Provide the [x, y] coordinate of the cell's center where the given text is located.  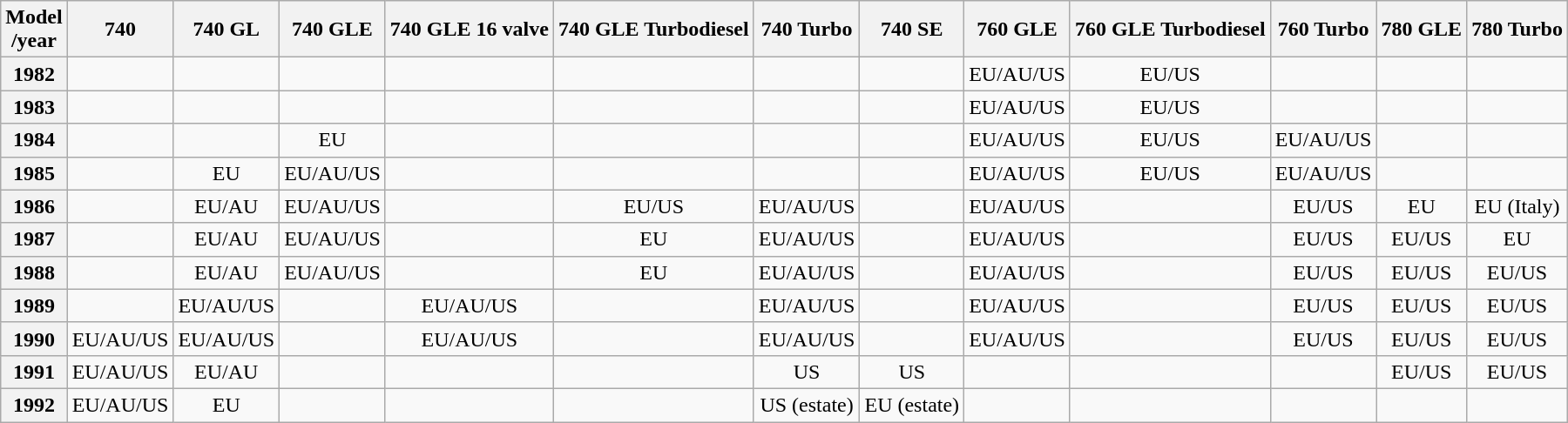
760 Turbo [1323, 30]
1988 [34, 272]
780 Turbo [1517, 30]
760 GLE Turbodiesel [1170, 30]
1984 [34, 140]
740 [120, 30]
1989 [34, 305]
EU (estate) [912, 405]
US (estate) [807, 405]
740 GL [226, 30]
760 GLE [1017, 30]
EU (Italy) [1517, 206]
1986 [34, 206]
740 GLE 16 valve [469, 30]
1990 [34, 339]
Model/year [34, 30]
740 Turbo [807, 30]
740 GLE Turbodiesel [653, 30]
1985 [34, 173]
1987 [34, 239]
1983 [34, 107]
780 GLE [1422, 30]
1992 [34, 405]
740 GLE [333, 30]
740 SE [912, 30]
1991 [34, 372]
1982 [34, 74]
